Capture the cell that displays the provided text and extract its [X, Y] central coordinate. 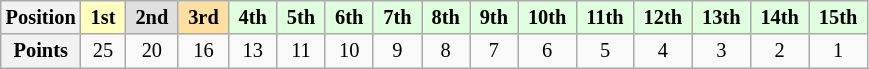
3rd [203, 17]
14th [779, 17]
8th [446, 17]
5th [301, 17]
11th [604, 17]
5 [604, 51]
2 [779, 51]
9th [494, 17]
Points [41, 51]
2nd [152, 17]
13th [721, 17]
15th [838, 17]
10 [349, 51]
7th [397, 17]
25 [104, 51]
11 [301, 51]
6th [349, 17]
4th [253, 17]
7 [494, 51]
1 [838, 51]
4 [663, 51]
6 [547, 51]
12th [663, 17]
3 [721, 51]
1st [104, 17]
16 [203, 51]
Position [41, 17]
8 [446, 51]
10th [547, 17]
9 [397, 51]
20 [152, 51]
13 [253, 51]
